Scan for the cell matching the given text and deliver its (x, y) coordinate at center. 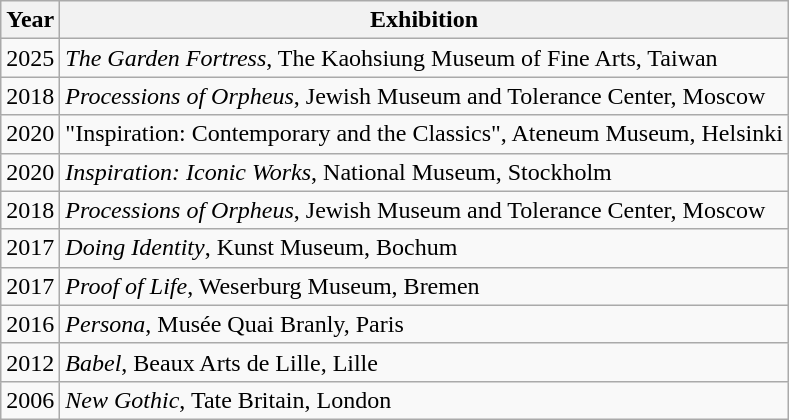
Babel, Beaux Arts de Lille, Lille (424, 362)
Proof of Life, Weserburg Museum, Bremen (424, 286)
Doing Identity, Kunst Museum, Bochum (424, 248)
2006 (30, 400)
2025 (30, 58)
Inspiration: Iconic Works, National Museum, Stockholm (424, 172)
2012 (30, 362)
New Gothic, Tate Britain, London (424, 400)
"Inspiration: Contemporary and the Classics", Ateneum Museum, Helsinki (424, 134)
The Garden Fortress, The Kaohsiung Museum of Fine Arts, Taiwan (424, 58)
2016 (30, 324)
Year (30, 20)
Exhibition (424, 20)
Persona, Musée Quai Branly, Paris (424, 324)
